Identify which cell holds the provided text, then report its [x, y] central coordinate. 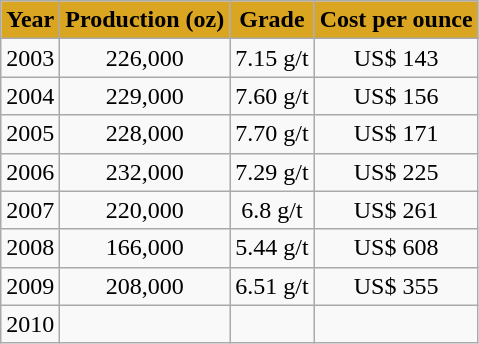
6.51 g/t [272, 286]
US$ 143 [396, 58]
Year [30, 20]
2007 [30, 210]
7.15 g/t [272, 58]
7.60 g/t [272, 96]
229,000 [145, 96]
228,000 [145, 134]
2009 [30, 286]
2008 [30, 248]
2005 [30, 134]
Grade [272, 20]
2006 [30, 172]
5.44 g/t [272, 248]
2003 [30, 58]
226,000 [145, 58]
166,000 [145, 248]
220,000 [145, 210]
6.8 g/t [272, 210]
US$ 171 [396, 134]
Production (oz) [145, 20]
7.29 g/t [272, 172]
2004 [30, 96]
2010 [30, 324]
US$ 608 [396, 248]
208,000 [145, 286]
7.70 g/t [272, 134]
Cost per ounce [396, 20]
US$ 355 [396, 286]
US$ 261 [396, 210]
US$ 225 [396, 172]
US$ 156 [396, 96]
232,000 [145, 172]
